Return (x, y) of the center of cell containing provided text 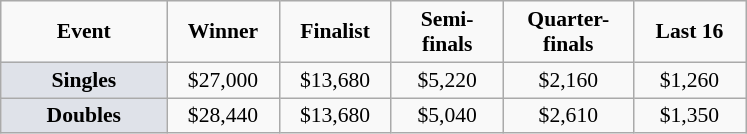
$2,610 (568, 116)
$5,040 (447, 116)
$27,000 (223, 80)
Winner (223, 32)
$1,260 (689, 80)
Finalist (335, 32)
Doubles (84, 116)
Last 16 (689, 32)
$5,220 (447, 80)
$28,440 (223, 116)
$2,160 (568, 80)
Singles (84, 80)
$1,350 (689, 116)
Semi-finals (447, 32)
Quarter-finals (568, 32)
Event (84, 32)
